Provide the (x, y) coordinate of the cell's center where the given text is located.  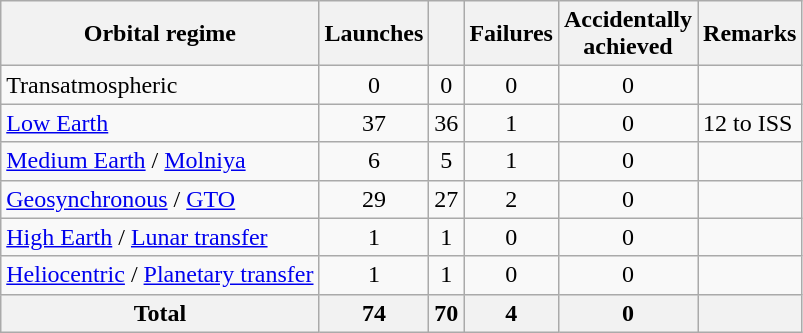
27 (446, 199)
12 to ISS (750, 123)
Geosynchronous / GTO (160, 199)
Total (160, 313)
74 (374, 313)
Medium Earth / Molniya (160, 161)
6 (374, 161)
High Earth / Lunar transfer (160, 237)
Heliocentric / Planetary transfer (160, 275)
36 (446, 123)
37 (374, 123)
5 (446, 161)
Accidentallyachieved (628, 34)
Low Earth (160, 123)
29 (374, 199)
4 (512, 313)
Orbital regime (160, 34)
Failures (512, 34)
2 (512, 199)
Launches (374, 34)
Transatmospheric (160, 85)
Remarks (750, 34)
70 (446, 313)
